Find where the given text appears and provide that cell's center as [X, Y] coordinate. 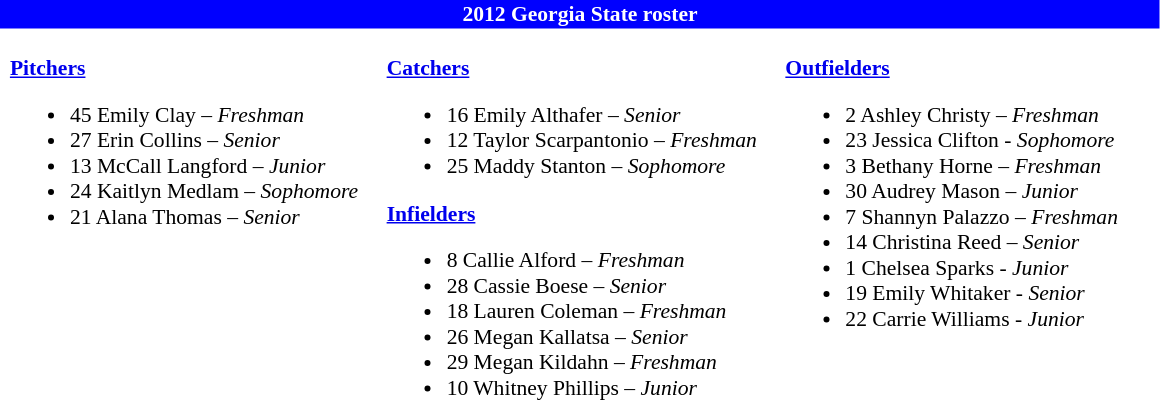
2012 Georgia State roster [580, 14]
